Return the (x, y) coordinate for the center point of the cell that contains the specified text.  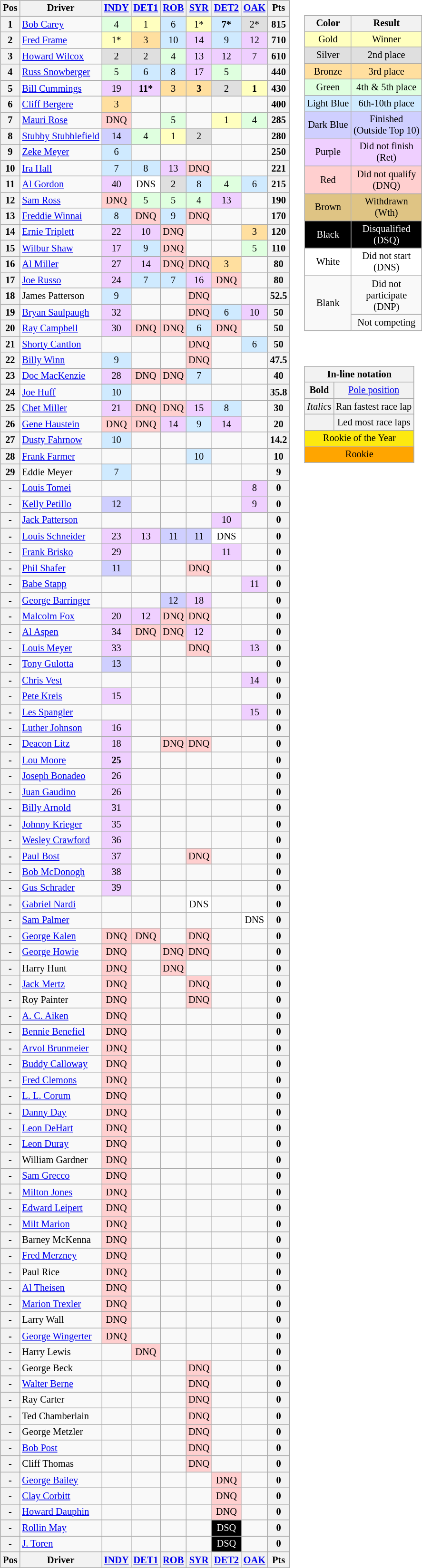
Ray Campbell (60, 328)
Italics (320, 406)
Bob McDonogh (60, 872)
250 (279, 153)
Al Gordon (60, 184)
Clay Corbitt (60, 1496)
221 (279, 168)
Freddie Winnai (60, 216)
815 (279, 24)
440 (279, 72)
400 (279, 105)
610 (279, 57)
Arvol Brunmeier (60, 1048)
Roy Painter (60, 1000)
Ernie Triplett (60, 232)
Frank Farmer (60, 456)
35.8 (279, 392)
Walter Berne (60, 1384)
L. L. Corum (60, 1096)
Gene Haustein (60, 424)
Withdrawn(Wth) (386, 207)
Chet Miller (60, 408)
Howard Dauphin (60, 1512)
Chris Vest (60, 680)
Light Blue (328, 103)
Fred Merzney (60, 1256)
Dark Blue (328, 125)
Gus Schrader (60, 888)
Green (328, 87)
Pole position (374, 390)
Louis Tomei (60, 488)
Bold (320, 390)
Bronze (328, 71)
7* (226, 24)
Finished(Outside Top 10) (386, 125)
31 (117, 808)
Deacon Litz (60, 744)
2* (255, 24)
Pete Kreis (60, 696)
Ray Carter (60, 1400)
Fred Frame (60, 40)
James Patterson (60, 296)
430 (279, 88)
Winner (386, 39)
Al Theisen (60, 1288)
Ran fastest race lap (374, 406)
285 (279, 120)
Ira Hall (60, 168)
Leon Duray (60, 1144)
Juan Gaudino (60, 792)
Lou Moore (60, 760)
Danny Day (60, 1112)
Barney McKenna (60, 1240)
Larry Wall (60, 1320)
215 (279, 184)
Did not start(DNS) (386, 262)
Joe Huff (60, 392)
34 (117, 632)
Did not qualify(DNQ) (386, 180)
120 (279, 232)
Did not finish(Ret) (386, 153)
Mauri Rose (60, 120)
Black (328, 235)
170 (279, 216)
Al Miller (60, 264)
George Metzler (60, 1432)
Louis Meyer (60, 648)
Wesley Crawford (60, 840)
Babe Stapp (60, 584)
36 (117, 840)
33 (117, 648)
Phil Shafer (60, 568)
Blank (328, 303)
Harry Lewis (60, 1352)
37 (117, 856)
Fred Clemons (60, 1080)
Joseph Bonadeo (60, 776)
Red (328, 180)
Bryan Saulpaugh (60, 312)
52.5 (279, 296)
280 (279, 136)
Harry Hunt (60, 968)
George Barringer (60, 600)
6th-10th place (386, 103)
38 (117, 872)
Not competing (386, 323)
A. C. Aiken (60, 1016)
Gold (328, 39)
Marion Trexler (60, 1304)
Louis Schneider (60, 536)
Howard Wilcox (60, 57)
White (328, 262)
William Gardner (60, 1160)
4th & 5th place (386, 87)
Color (328, 23)
George Kalen (60, 936)
Wilbur Shaw (60, 248)
Purple (328, 153)
Sam Palmer (60, 920)
Leon DeHart (60, 1128)
Billy Winn (60, 360)
Bob Post (60, 1448)
In-line notation (360, 375)
Cliff Bergere (60, 105)
J. Toren (60, 1544)
Zeke Meyer (60, 153)
2nd place (386, 55)
Rookie (360, 454)
110 (279, 248)
14.2 (279, 440)
190 (279, 201)
Rollin May (60, 1528)
Al Aspen (60, 632)
Bennie Benefiel (60, 1032)
Disqualified(DSQ) (386, 235)
Silver (328, 55)
Edward Leipert (60, 1208)
Kelly Petillo (60, 504)
3rd place (386, 71)
George Wingerter (60, 1336)
Cliff Thomas (60, 1464)
Gabriel Nardi (60, 904)
Paul Bost (60, 856)
Jack Patterson (60, 520)
Rookie of the Year (360, 438)
11* (146, 88)
Did notparticipate(DNP) (386, 295)
Shorty Cantlon (60, 344)
Paul Rice (60, 1272)
Luther Johnson (60, 728)
Eddie Meyer (60, 472)
Ted Chamberlain (60, 1416)
39 (117, 888)
Malcolm Fox (60, 616)
Les Spangler (60, 712)
Brown (328, 207)
Led most race laps (374, 423)
Joe Russo (60, 280)
Tony Gulotta (60, 664)
Milt Marion (60, 1224)
Doc MacKenzie (60, 376)
George Bailey (60, 1480)
Russ Snowberger (60, 72)
Bill Cummings (60, 88)
35 (117, 824)
George Beck (60, 1368)
710 (279, 40)
George Howie (60, 952)
Dusty Fahrnow (60, 440)
Buddy Calloway (60, 1064)
Stubby Stubblefield (60, 136)
32 (117, 312)
Sam Grecco (60, 1176)
Jack Mertz (60, 984)
Result (386, 23)
Johnny Krieger (60, 824)
Milton Jones (60, 1192)
Sam Ross (60, 201)
Billy Arnold (60, 808)
Bob Carey (60, 24)
47.5 (279, 360)
Frank Brisko (60, 552)
